Search for the cell housing the specified text and yield its (x, y) center coordinate. 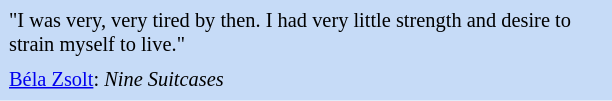
Béla Zsolt: Nine Suitcases (306, 80)
"I was very, very tired by then. I had very little strength and desire to strain myself to live." (306, 34)
